Extract the (X, Y) coordinate from the center of the cell holding the provided text.  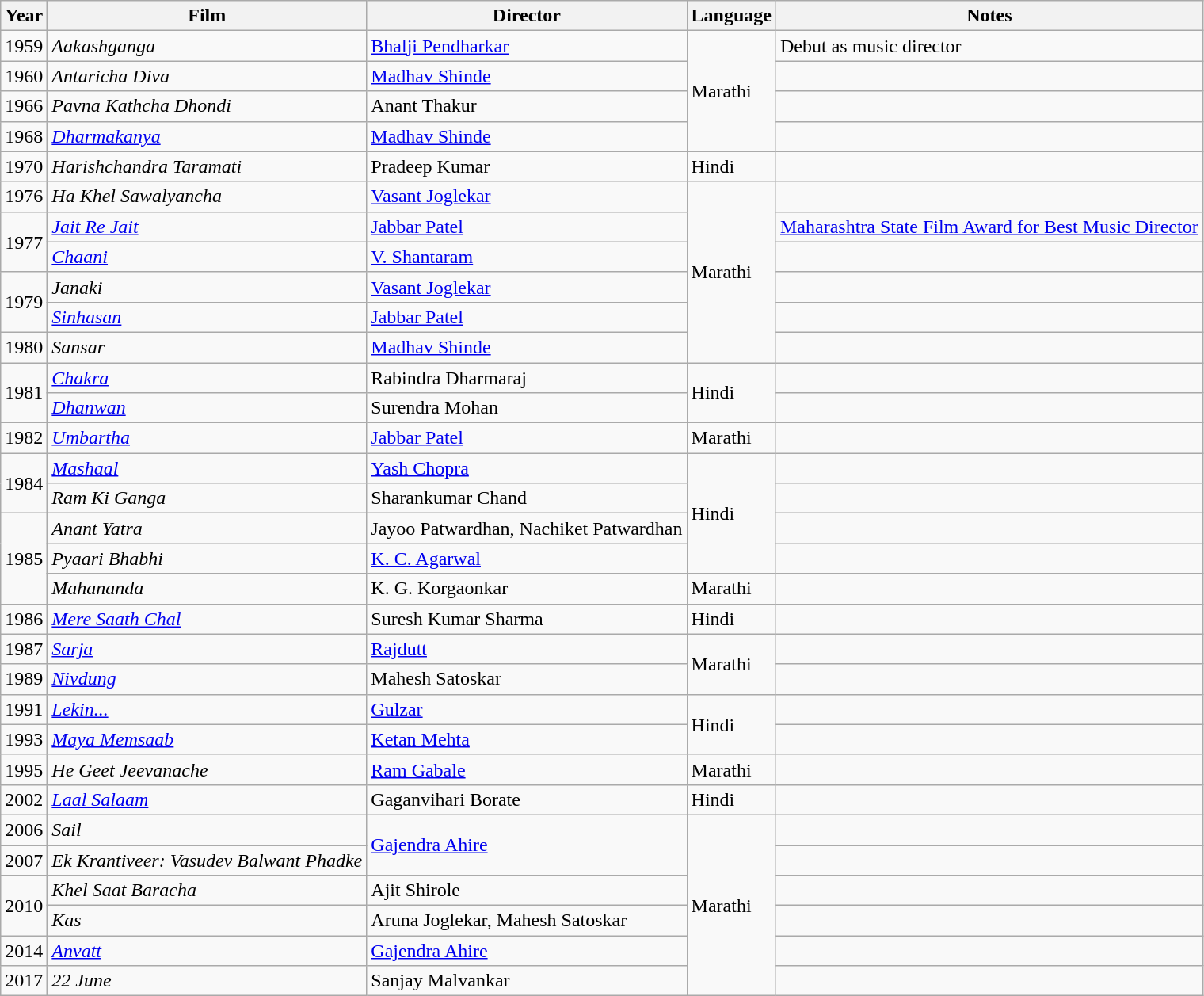
2014 (24, 951)
Surendra Mohan (527, 408)
Mahesh Satoskar (527, 679)
Harishchandra Taramati (208, 166)
Language (731, 16)
Dhanwan (208, 408)
Nivdung (208, 679)
1966 (24, 106)
Mere Saath Chal (208, 619)
1979 (24, 302)
Janaki (208, 287)
Rajdutt (527, 649)
Maharashtra State Film Award for Best Music Director (989, 227)
2006 (24, 830)
Antaricha Diva (208, 76)
Sanjay Malvankar (527, 981)
Film (208, 16)
1987 (24, 649)
Yash Chopra (527, 468)
Director (527, 16)
1968 (24, 136)
Jayoo Patwardhan, Nachiket Patwardhan (527, 529)
1980 (24, 347)
1959 (24, 46)
K. G. Korgaonkar (527, 589)
Chakra (208, 378)
Ha Khel Sawalyancha (208, 197)
Sansar (208, 347)
Anvatt (208, 951)
He Geet Jeevanache (208, 769)
Pradeep Kumar (527, 166)
Ajit Shirole (527, 891)
Sail (208, 830)
22 June (208, 981)
1984 (24, 483)
1970 (24, 166)
Laal Salaam (208, 799)
Anant Yatra (208, 529)
Bhalji Pendharkar (527, 46)
1995 (24, 769)
V. Shantaram (527, 257)
Rabindra Dharmaraj (527, 378)
1989 (24, 679)
Mashaal (208, 468)
Year (24, 16)
2017 (24, 981)
2007 (24, 860)
Aakashganga (208, 46)
Ketan Mehta (527, 739)
Sarja (208, 649)
Gulzar (527, 709)
Anant Thakur (527, 106)
Chaani (208, 257)
1991 (24, 709)
Kas (208, 921)
1977 (24, 242)
1985 (24, 559)
Umbartha (208, 438)
Sinhasan (208, 317)
Lekin... (208, 709)
1976 (24, 197)
Sharankumar Chand (527, 498)
Ram Gabale (527, 769)
Maya Memsaab (208, 739)
Pyaari Bhabhi (208, 559)
Ram Ki Ganga (208, 498)
Ek Krantiveer: Vasudev Balwant Phadke (208, 860)
1986 (24, 619)
1981 (24, 393)
Dharmakanya (208, 136)
1993 (24, 739)
1982 (24, 438)
Suresh Kumar Sharma (527, 619)
K. C. Agarwal (527, 559)
Pavna Kathcha Dhondi (208, 106)
Gaganvihari Borate (527, 799)
Mahananda (208, 589)
Notes (989, 16)
Jait Re Jait (208, 227)
Khel Saat Baracha (208, 891)
Debut as music director (989, 46)
2010 (24, 906)
2002 (24, 799)
1960 (24, 76)
Aruna Joglekar, Mahesh Satoskar (527, 921)
